Capture the cell that displays the provided text and extract its (X, Y) central coordinate. 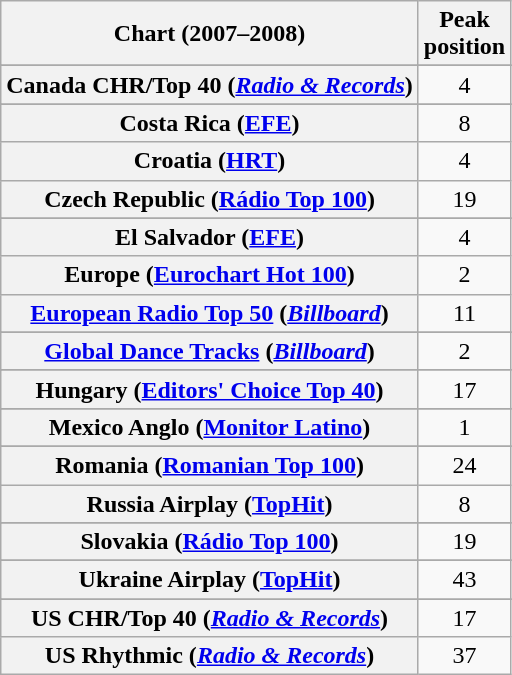
Ukraine Airplay (TopHit) (210, 580)
El Salvador (EFE) (210, 237)
Mexico Anglo (Monitor Latino) (210, 427)
11 (464, 313)
European Radio Top 50 (Billboard) (210, 313)
Canada CHR/Top 40 (Radio & Records) (210, 85)
Costa Rica (EFE) (210, 123)
Chart (2007–2008) (210, 34)
Russia Airplay (TopHit) (210, 503)
Peakposition (464, 34)
US Rhythmic (Radio & Records) (210, 656)
Hungary (Editors' Choice Top 40) (210, 389)
24 (464, 465)
US CHR/Top 40 (Radio & Records) (210, 618)
Global Dance Tracks (Billboard) (210, 351)
Croatia (HRT) (210, 161)
Romania (Romanian Top 100) (210, 465)
37 (464, 656)
1 (464, 427)
Czech Republic (Rádio Top 100) (210, 199)
Europe (Eurochart Hot 100) (210, 275)
43 (464, 580)
Slovakia (Rádio Top 100) (210, 542)
